Identify which cell holds the provided text, then report its (X, Y) central coordinate. 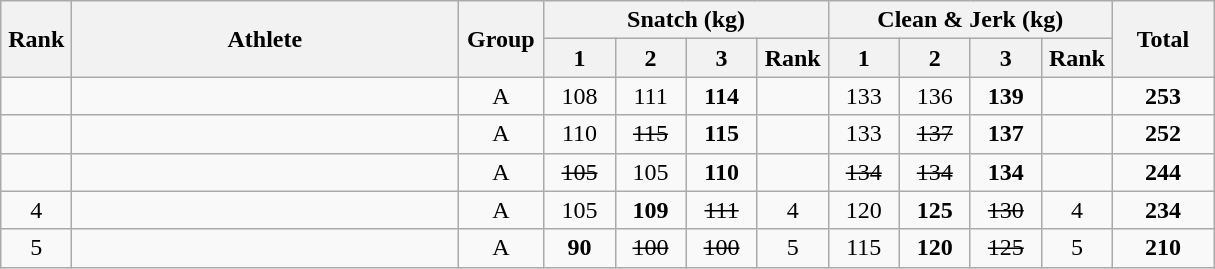
210 (1162, 248)
Clean & Jerk (kg) (970, 20)
139 (1006, 96)
130 (1006, 210)
108 (580, 96)
114 (722, 96)
Total (1162, 39)
109 (650, 210)
136 (934, 96)
244 (1162, 172)
234 (1162, 210)
Athlete (265, 39)
Group (501, 39)
252 (1162, 134)
90 (580, 248)
253 (1162, 96)
Snatch (kg) (686, 20)
